For the text-containing cell, return its midpoint in (x, y) coordinate format. 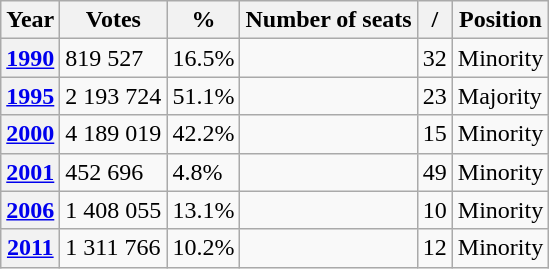
42.2% (204, 134)
Number of seats (328, 20)
2011 (30, 248)
452 696 (114, 172)
23 (434, 96)
2000 (30, 134)
2 193 724 (114, 96)
819 527 (114, 58)
1 408 055 (114, 210)
13.1% (204, 210)
16.5% (204, 58)
1 311 766 (114, 248)
Votes (114, 20)
51.1% (204, 96)
4.8% (204, 172)
10 (434, 210)
1995 (30, 96)
/ (434, 20)
Majority (500, 96)
2006 (30, 210)
Year (30, 20)
4 189 019 (114, 134)
2001 (30, 172)
12 (434, 248)
Position (500, 20)
49 (434, 172)
% (204, 20)
10.2% (204, 248)
15 (434, 134)
1990 (30, 58)
32 (434, 58)
